Scan for the cell matching the given text and deliver its [X, Y] coordinate at center. 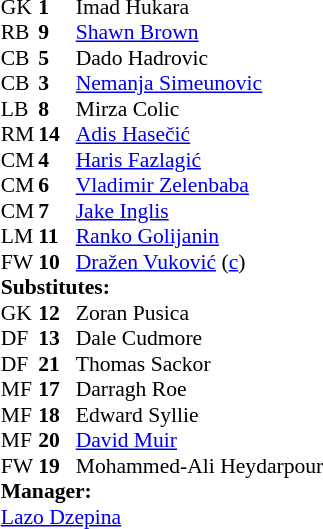
18 [57, 415]
11 [57, 237]
6 [57, 185]
7 [57, 211]
9 [57, 33]
13 [57, 339]
19 [57, 466]
20 [57, 441]
5 [57, 58]
4 [57, 160]
RB [20, 33]
LM [20, 237]
LB [20, 109]
RM [20, 135]
3 [57, 83]
17 [57, 389]
10 [57, 262]
21 [57, 364]
14 [57, 135]
8 [57, 109]
GK [20, 313]
12 [57, 313]
